Extract the [X, Y] coordinate from the center of the cell holding the provided text.  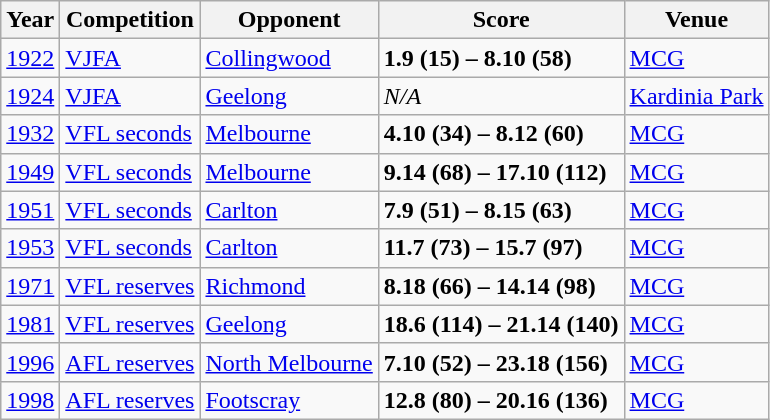
1996 [30, 362]
1953 [30, 248]
18.6 (114) – 21.14 (140) [501, 324]
Competition [130, 20]
1.9 (15) – 8.10 (58) [501, 58]
1951 [30, 210]
North Melbourne [289, 362]
N/A [501, 96]
7.10 (52) – 23.18 (156) [501, 362]
Year [30, 20]
1949 [30, 172]
1922 [30, 58]
8.18 (66) – 14.14 (98) [501, 286]
11.7 (73) – 15.7 (97) [501, 248]
Collingwood [289, 58]
1998 [30, 400]
9.14 (68) – 17.10 (112) [501, 172]
Richmond [289, 286]
1932 [30, 134]
Opponent [289, 20]
Footscray [289, 400]
1924 [30, 96]
1971 [30, 286]
12.8 (80) – 20.16 (136) [501, 400]
1981 [30, 324]
Score [501, 20]
4.10 (34) – 8.12 (60) [501, 134]
7.9 (51) – 8.15 (63) [501, 210]
Venue [696, 20]
Kardinia Park [696, 96]
